For the text-containing cell, return its midpoint in (X, Y) coordinate format. 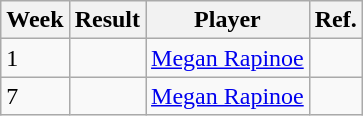
7 (35, 96)
Player (228, 20)
Week (35, 20)
1 (35, 58)
Result (107, 20)
Ref. (336, 20)
